Return [X, Y] of the center of cell containing provided text 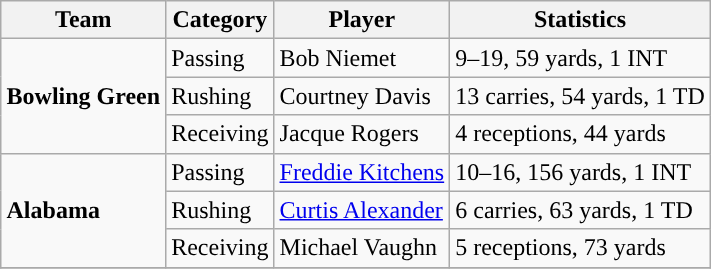
10–16, 156 yards, 1 INT [580, 172]
9–19, 59 yards, 1 INT [580, 58]
4 receptions, 44 yards [580, 134]
6 carries, 63 yards, 1 TD [580, 210]
Statistics [580, 20]
5 receptions, 73 yards [580, 248]
Bob Niemet [362, 58]
Alabama [84, 210]
Jacque Rogers [362, 134]
Team [84, 20]
Freddie Kitchens [362, 172]
Player [362, 20]
Category [220, 20]
Michael Vaughn [362, 248]
Bowling Green [84, 96]
Curtis Alexander [362, 210]
Courtney Davis [362, 96]
13 carries, 54 yards, 1 TD [580, 96]
